Scan for the cell matching the given text and deliver its [X, Y] coordinate at center. 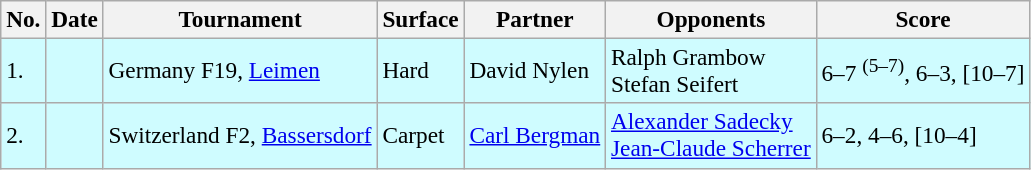
Carpet [420, 136]
Surface [420, 19]
Score [923, 19]
No. [24, 19]
1. [24, 70]
Germany F19, Leimen [240, 70]
Partner [535, 19]
Hard [420, 70]
Ralph Grambow Stefan Seifert [711, 70]
Switzerland F2, Bassersdorf [240, 136]
Tournament [240, 19]
Alexander Sadecky Jean-Claude Scherrer [711, 136]
2. [24, 136]
Date [74, 19]
6–7 (5–7), 6–3, [10–7] [923, 70]
David Nylen [535, 70]
Opponents [711, 19]
6–2, 4–6, [10–4] [923, 136]
Carl Bergman [535, 136]
